Output the (X, Y) coordinate of the center of the cell containing the given text.  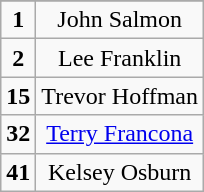
32 (18, 134)
41 (18, 172)
Trevor Hoffman (120, 96)
2 (18, 58)
1 (18, 20)
Lee Franklin (120, 58)
John Salmon (120, 20)
Kelsey Osburn (120, 172)
15 (18, 96)
Terry Francona (120, 134)
